Capture the cell that displays the provided text and extract its (x, y) central coordinate. 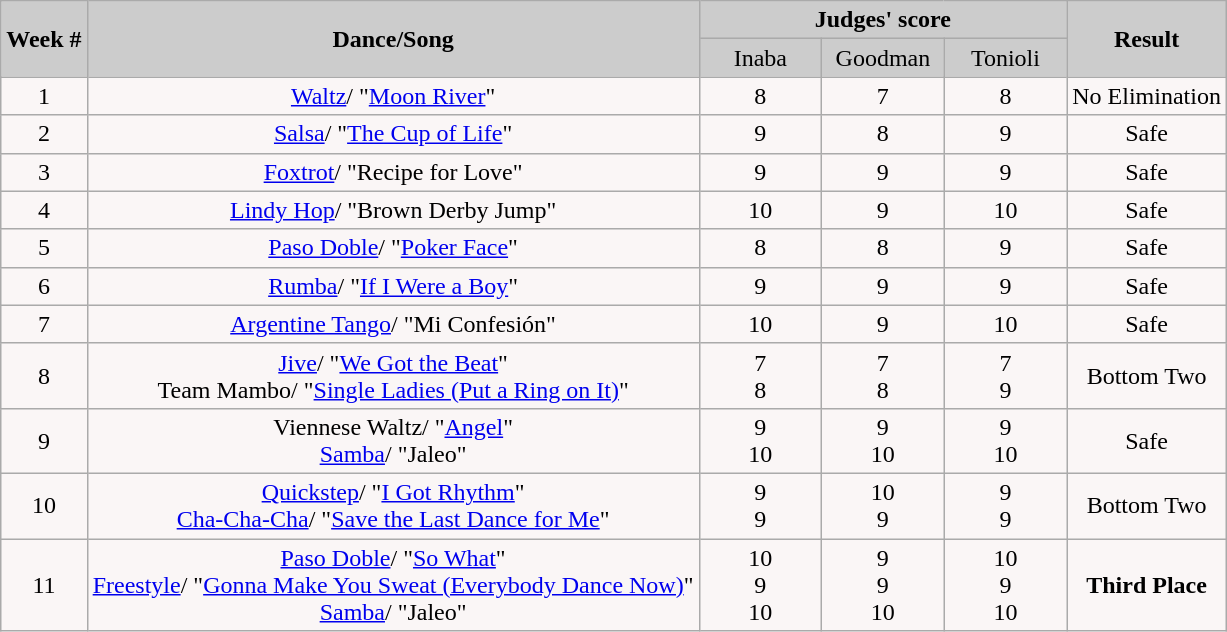
Dance/Song (393, 39)
Third Place (1147, 584)
Viennese Waltz/ "Angel"Samba/ "Jaleo" (393, 440)
6 (44, 286)
Salsa/ "The Cup of Life" (393, 134)
5 (44, 248)
Quickstep/ "I Got Rhythm"Cha-Cha-Cha/ "Save the Last Dance for Me" (393, 506)
2 (44, 134)
Lindy Hop/ "Brown Derby Jump" (393, 210)
Week # (44, 39)
Paso Doble/ "So What"Freestyle/ "Gonna Make You Sweat (Everybody Dance Now)"Samba/ "Jaleo" (393, 584)
109 (884, 506)
9910 (884, 584)
79 (1006, 376)
1 (44, 96)
Paso Doble/ "Poker Face" (393, 248)
Waltz/ "Moon River" (393, 96)
Argentine Tango/ "Mi Confesión" (393, 324)
3 (44, 172)
4 (44, 210)
Judges' score (883, 20)
No Elimination (1147, 96)
Result (1147, 39)
Foxtrot/ "Recipe for Love" (393, 172)
Jive/ "We Got the Beat"Team Mambo/ "Single Ladies (Put a Ring on It)" (393, 376)
Tonioli (1006, 58)
Inaba (760, 58)
Goodman (884, 58)
Rumba/ "If I Were a Boy" (393, 286)
11 (44, 584)
